Identify which cell holds the provided text, then report its [X, Y] central coordinate. 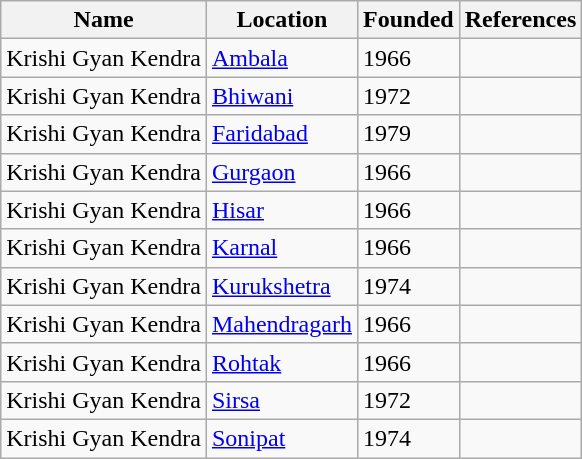
References [520, 20]
Ambala [282, 58]
Sirsa [282, 400]
Faridabad [282, 134]
1979 [408, 134]
Rohtak [282, 362]
Gurgaon [282, 172]
Name [104, 20]
Hisar [282, 210]
Mahendragarh [282, 324]
Bhiwani [282, 96]
Kurukshetra [282, 286]
Sonipat [282, 438]
Founded [408, 20]
Karnal [282, 248]
Location [282, 20]
